Pinpoint the cell where the given text exists, returning its (x, y) midpoint coordinate. 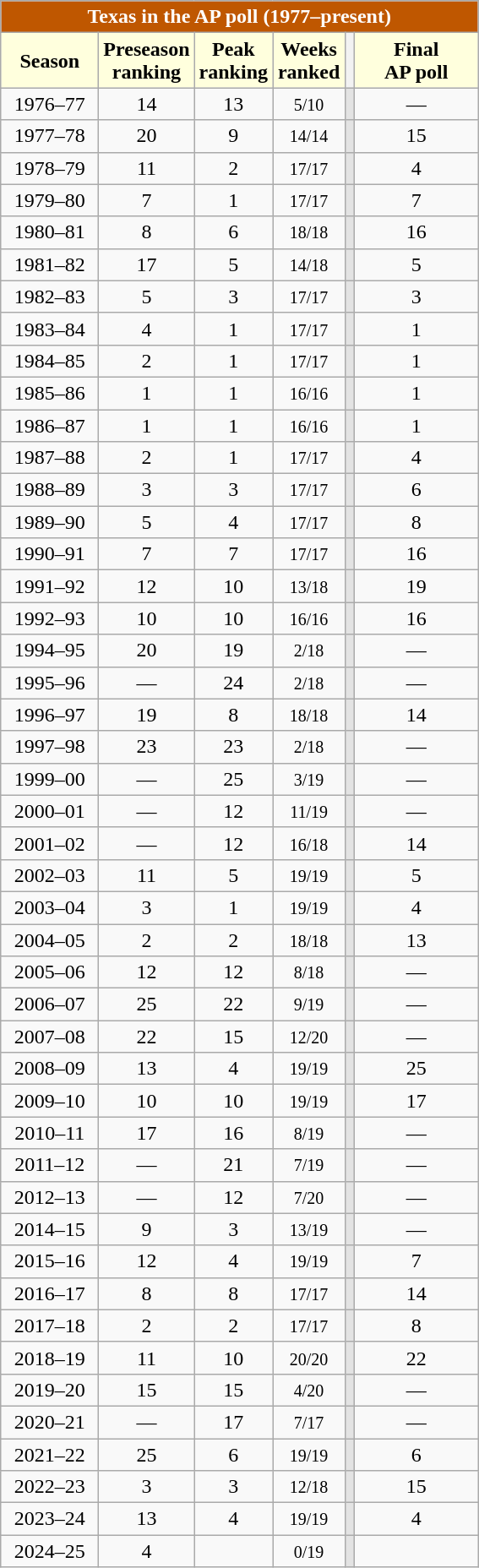
7/19 (309, 1165)
2002–03 (50, 875)
1981–82 (50, 264)
1983–84 (50, 329)
24 (233, 683)
2009–10 (50, 1101)
11/19 (309, 811)
2022–23 (50, 1487)
2007–08 (50, 1037)
1991–92 (50, 586)
8/18 (309, 972)
7/17 (309, 1422)
14/18 (309, 264)
2023–24 (50, 1519)
2011–12 (50, 1165)
1999–00 (50, 779)
9/19 (309, 1004)
1995–96 (50, 683)
1987–88 (50, 458)
Peakranking (233, 61)
2006–07 (50, 1004)
2010–11 (50, 1133)
2020–21 (50, 1422)
2000–01 (50, 811)
2019–20 (50, 1390)
2015–16 (50, 1261)
2004–05 (50, 940)
1982–83 (50, 297)
2005–06 (50, 972)
1996–97 (50, 715)
Preseasonranking (147, 61)
4/20 (309, 1390)
12/20 (309, 1037)
Weeksranked (309, 61)
1997–98 (50, 747)
1979–80 (50, 200)
2021–22 (50, 1454)
2008–09 (50, 1069)
7/20 (309, 1197)
2016–17 (50, 1293)
8/19 (309, 1133)
1984–85 (50, 361)
1976–77 (50, 104)
FinalAP poll (416, 61)
1988–89 (50, 490)
0/19 (309, 1551)
1986–87 (50, 425)
2003–04 (50, 907)
1994–95 (50, 651)
20/20 (309, 1358)
16/18 (309, 843)
12/18 (309, 1487)
1992–93 (50, 618)
1977–78 (50, 136)
1985–86 (50, 393)
3/19 (309, 779)
2017–18 (50, 1326)
Texas in the AP poll (1977–present) (240, 17)
21 (233, 1165)
2001–02 (50, 843)
13/18 (309, 586)
1989–90 (50, 522)
14/14 (309, 136)
1980–81 (50, 232)
2018–19 (50, 1358)
2014–15 (50, 1229)
1978–79 (50, 168)
1990–91 (50, 554)
2024–25 (50, 1551)
2012–13 (50, 1197)
5/10 (309, 104)
13/19 (309, 1229)
Season (50, 61)
